Capture the cell that displays the provided text and extract its [x, y] central coordinate. 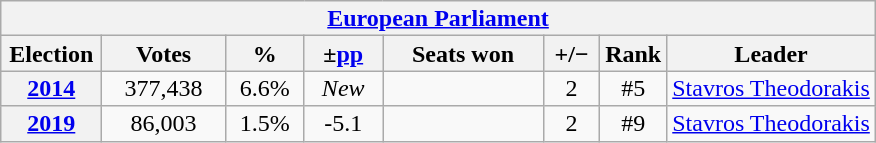
European Parliament [438, 18]
377,438 [164, 88]
-5.1 [344, 124]
Votes [164, 54]
Election [52, 54]
1.5% [264, 124]
New [344, 88]
Rank [634, 54]
#5 [634, 88]
86,003 [164, 124]
+/− [572, 54]
#9 [634, 124]
Seats won [462, 54]
6.6% [264, 88]
±pp [344, 54]
% [264, 54]
Leader [772, 54]
2014 [52, 88]
2019 [52, 124]
